Locate the cell with the specified text and output its (X, Y) center coordinate. 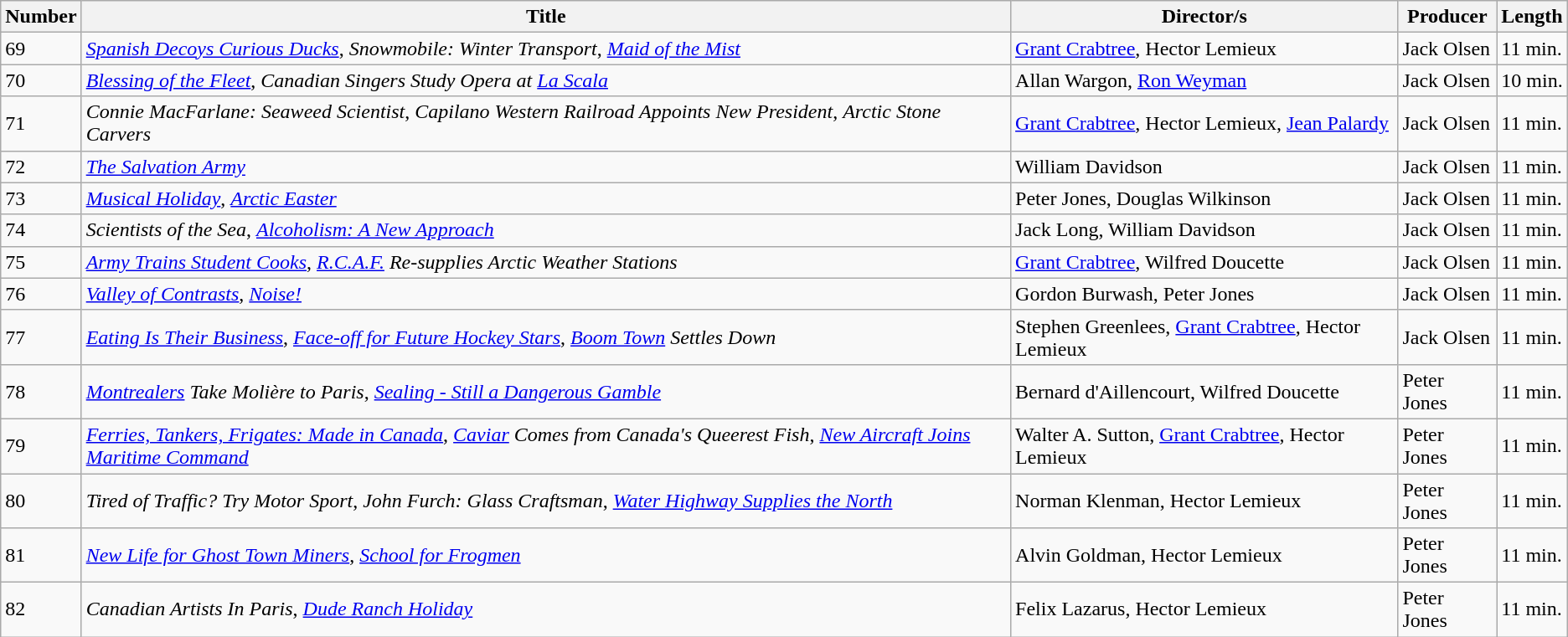
Producer (1447, 17)
75 (41, 262)
80 (41, 501)
Gordon Burwash, Peter Jones (1204, 294)
Valley of Contrasts, Noise! (546, 294)
Grant Crabtree, Hector Lemieux (1204, 49)
77 (41, 336)
81 (41, 556)
Norman Klenman, Hector Lemieux (1204, 501)
Army Trains Student Cooks, R.C.A.F. Re-supplies Arctic Weather Stations (546, 262)
William Davidson (1204, 167)
Eating Is Their Business, Face-off for Future Hockey Stars, Boom Town Settles Down (546, 336)
Length (1532, 17)
Scientists of the Sea, Alcoholism: A New Approach (546, 230)
10 min. (1532, 80)
Ferries, Tankers, Frigates: Made in Canada, Caviar Comes from Canada's Queerest Fish, New Aircraft Joins Maritime Command (546, 445)
71 (41, 124)
Blessing of the Fleet, Canadian Singers Study Opera at La Scala (546, 80)
Stephen Greenlees, Grant Crabtree, Hector Lemieux (1204, 336)
Tired of Traffic? Try Motor Sport, John Furch: Glass Craftsman, Water Highway Supplies the North (546, 501)
76 (41, 294)
New Life for Ghost Town Miners, School for Frogmen (546, 556)
69 (41, 49)
Alvin Goldman, Hector Lemieux (1204, 556)
70 (41, 80)
Montrealers Take Molière to Paris, Sealing - Still a Dangerous Gamble (546, 392)
Canadian Artists In Paris, Dude Ranch Holiday (546, 609)
Spanish Decoys Curious Ducks, Snowmobile: Winter Transport, Maid of the Mist (546, 49)
Connie MacFarlane: Seaweed Scientist, Capilano Western Railroad Appoints New President, Arctic Stone Carvers (546, 124)
82 (41, 609)
The Salvation Army (546, 167)
Allan Wargon, Ron Weyman (1204, 80)
Director/s (1204, 17)
72 (41, 167)
Musical Holiday, Arctic Easter (546, 198)
Title (546, 17)
Peter Jones, Douglas Wilkinson (1204, 198)
Number (41, 17)
79 (41, 445)
Bernard d'Aillencourt, Wilfred Doucette (1204, 392)
Grant Crabtree, Wilfred Doucette (1204, 262)
73 (41, 198)
Felix Lazarus, Hector Lemieux (1204, 609)
78 (41, 392)
Jack Long, William Davidson (1204, 230)
Grant Crabtree, Hector Lemieux, Jean Palardy (1204, 124)
Walter A. Sutton, Grant Crabtree, Hector Lemieux (1204, 445)
74 (41, 230)
